Provide the [x, y] coordinate of the cell's center where the given text is located.  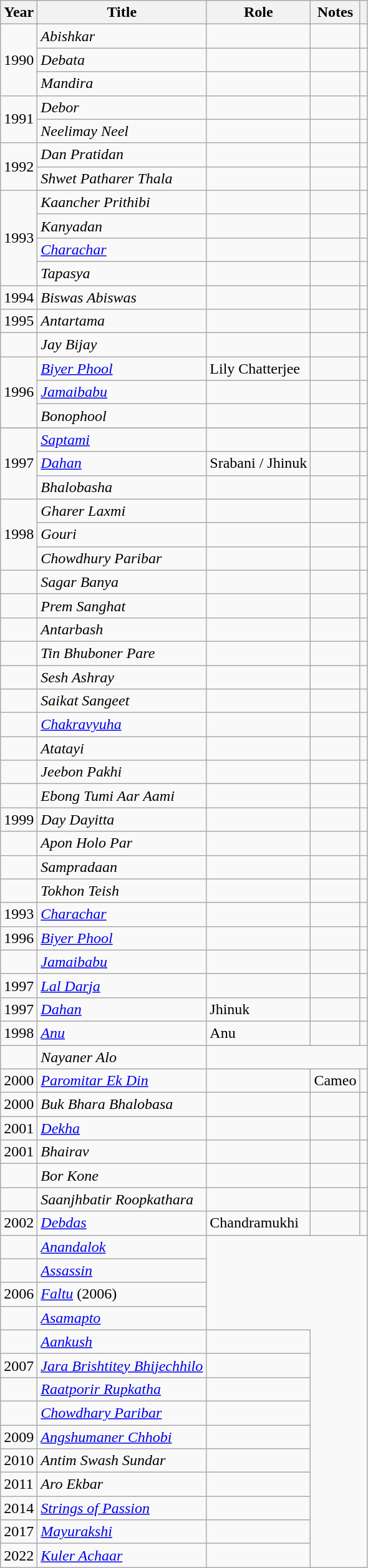
Angshumaner Chhobi [122, 1436]
Ebong Tumi Aar Aami [122, 796]
Sagar Banya [122, 582]
Saanjhbatir Roopkathara [122, 1199]
Chandramukhi [258, 1223]
2022 [19, 1556]
Chowdhary Paribar [122, 1413]
1991 [19, 119]
1992 [19, 167]
2007 [19, 1365]
Kuler Achaar [122, 1556]
Jara Brishtitey Bhijechhilo [122, 1365]
Antartama [122, 321]
Notes [336, 12]
Buk Bhara Bhalobasa [122, 1105]
Assassin [122, 1270]
1990 [19, 60]
Faltu (2006) [122, 1294]
Paromitar Ek Din [122, 1081]
Shwet Patharer Thala [122, 178]
Lal Darja [122, 985]
Apon Holo Par [122, 843]
Lily Chatterjee [258, 369]
Raatporir Rupkatha [122, 1389]
Debata [122, 60]
2006 [19, 1294]
Cameo [336, 1081]
Nayaner Alo [122, 1057]
Jay Bijay [122, 345]
1999 [19, 820]
Mandira [122, 84]
Gharer Laxmi [122, 511]
Debdas [122, 1223]
1995 [19, 321]
2014 [19, 1508]
Tin Bhuboner Pare [122, 653]
Dan Pratidan [122, 155]
Bhairav [122, 1152]
Gouri [122, 535]
Biswas Abiswas [122, 298]
Bhalobasha [122, 487]
2009 [19, 1436]
Year [19, 12]
2010 [19, 1461]
Sampradaan [122, 867]
Asamapto [122, 1318]
Sesh Ashray [122, 677]
Jeebon Pakhi [122, 772]
1994 [19, 298]
Srabani / Jhinuk [258, 463]
Saptami [122, 440]
Bor Kone [122, 1176]
Aankush [122, 1342]
Chakravyuha [122, 725]
Antarbash [122, 629]
Chowdhury Paribar [122, 558]
Tapasya [122, 273]
Prem Sanghat [122, 606]
Neelimay Neel [122, 131]
Mayurakshi [122, 1532]
Anandalok [122, 1247]
2017 [19, 1532]
2011 [19, 1484]
Title [122, 12]
Strings of Passion [122, 1508]
Role [258, 12]
Kanyadan [122, 226]
Dekha [122, 1128]
Kaancher Prithibi [122, 202]
Bonophool [122, 416]
2002 [19, 1223]
Saikat Sangeet [122, 701]
Aro Ekbar [122, 1484]
Atatayi [122, 748]
Debor [122, 107]
Tokhon Teish [122, 891]
Antim Swash Sundar [122, 1461]
Day Dayitta [122, 820]
Jhinuk [258, 1009]
Abishkar [122, 36]
